Search for the cell housing the specified text and yield its [x, y] center coordinate. 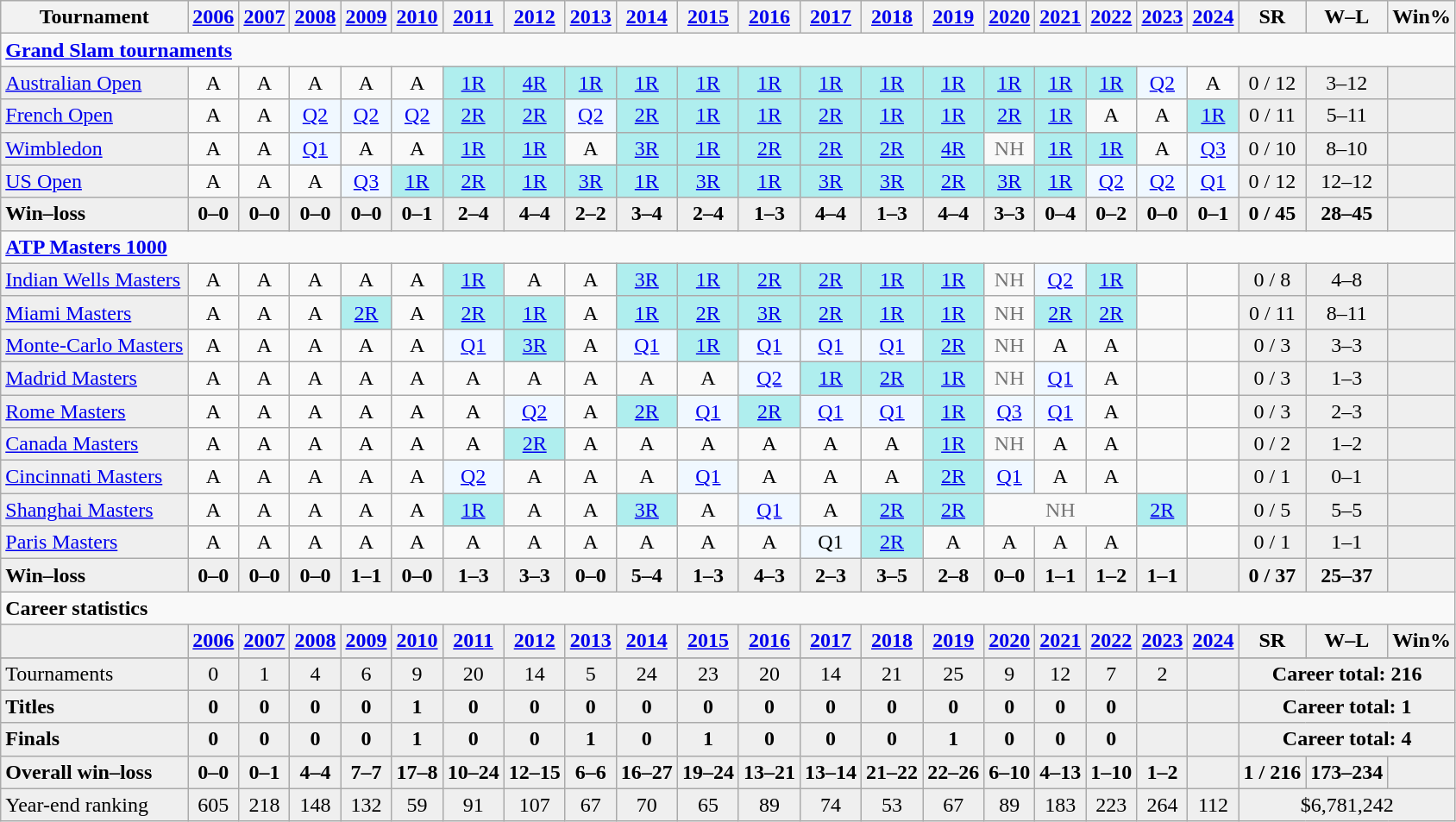
4–13 [1061, 772]
Career total: 4 [1347, 739]
4 [316, 674]
2 [1163, 674]
Australian Open [95, 83]
0–4 [1061, 214]
107 [535, 805]
$6,781,242 [1347, 805]
Shanghai Masters [95, 510]
8–10 [1347, 148]
Career total: 1 [1347, 706]
12 [1061, 674]
25 [954, 674]
US Open [95, 181]
605 [214, 805]
0 / 8 [1272, 279]
0 / 45 [1272, 214]
21–22 [892, 772]
28–45 [1347, 214]
0 / 37 [1272, 575]
24 [647, 674]
2–8 [954, 575]
3–12 [1347, 83]
6–6 [590, 772]
5–4 [647, 575]
74 [830, 805]
19–24 [707, 772]
112 [1213, 805]
13–21 [769, 772]
1–10 [1111, 772]
13–14 [830, 772]
Paris Masters [95, 543]
5 [590, 674]
16–27 [647, 772]
70 [647, 805]
Madrid Masters [95, 378]
Career statistics [728, 608]
6–10 [1009, 772]
4–3 [769, 575]
5–11 [1347, 116]
ATP Masters 1000 [728, 247]
Year-end ranking [95, 805]
Grand Slam tournaments [728, 50]
Tournament [95, 17]
0–2 [1111, 214]
3–5 [892, 575]
Finals [95, 739]
17–8 [417, 772]
173–234 [1347, 772]
Cincinnati Masters [95, 477]
59 [417, 805]
French Open [95, 116]
Indian Wells Masters [95, 279]
21 [892, 674]
65 [707, 805]
23 [707, 674]
264 [1163, 805]
5–5 [1347, 510]
0 / 2 [1272, 444]
53 [892, 805]
8–11 [1347, 312]
Career total: 216 [1347, 674]
7–7 [366, 772]
218 [264, 805]
10–24 [473, 772]
7 [1111, 674]
25–37 [1347, 575]
Rome Masters [95, 411]
12–15 [535, 772]
91 [473, 805]
0 / 5 [1272, 510]
0 / 10 [1272, 148]
22–26 [954, 772]
12–12 [1347, 181]
1 / 216 [1272, 772]
183 [1061, 805]
4–8 [1347, 279]
132 [366, 805]
148 [316, 805]
3–4 [647, 214]
Wimbledon [95, 148]
6 [366, 674]
2–2 [590, 214]
Titles [95, 706]
Monte-Carlo Masters [95, 345]
223 [1111, 805]
Tournaments [95, 674]
Canada Masters [95, 444]
Miami Masters [95, 312]
Overall win–loss [95, 772]
